Scan for the cell matching the given text and deliver its (X, Y) coordinate at center. 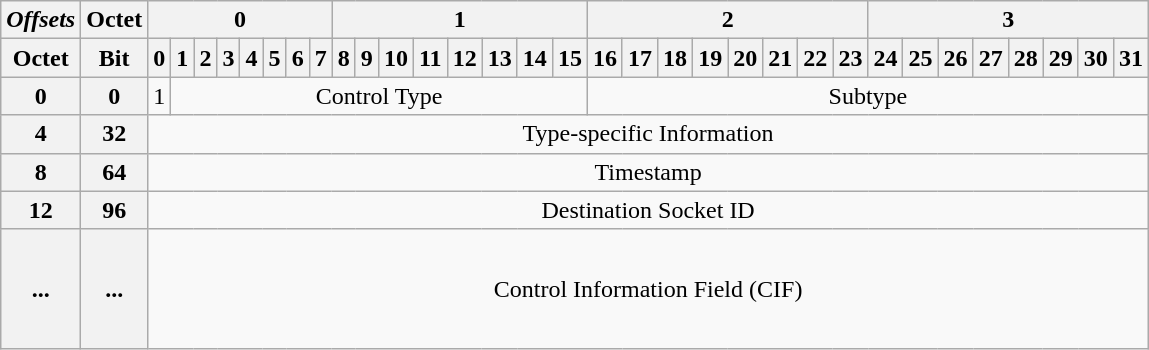
Control Type (380, 96)
25 (920, 58)
10 (396, 58)
16 (604, 58)
64 (114, 172)
Destination Socket ID (648, 210)
26 (956, 58)
Timestamp (648, 172)
20 (746, 58)
15 (570, 58)
7 (320, 58)
6 (298, 58)
27 (990, 58)
Offsets (41, 20)
17 (640, 58)
Control Information Field (CIF) (648, 289)
32 (114, 134)
9 (366, 58)
14 (534, 58)
18 (676, 58)
28 (1026, 58)
11 (430, 58)
96 (114, 210)
Subtype (868, 96)
19 (710, 58)
21 (780, 58)
23 (850, 58)
13 (500, 58)
22 (816, 58)
5 (274, 58)
29 (1060, 58)
Bit (114, 58)
31 (1130, 58)
30 (1096, 58)
Type-specific Information (648, 134)
24 (886, 58)
